Extract the [X, Y] coordinate from the center of the cell holding the provided text.  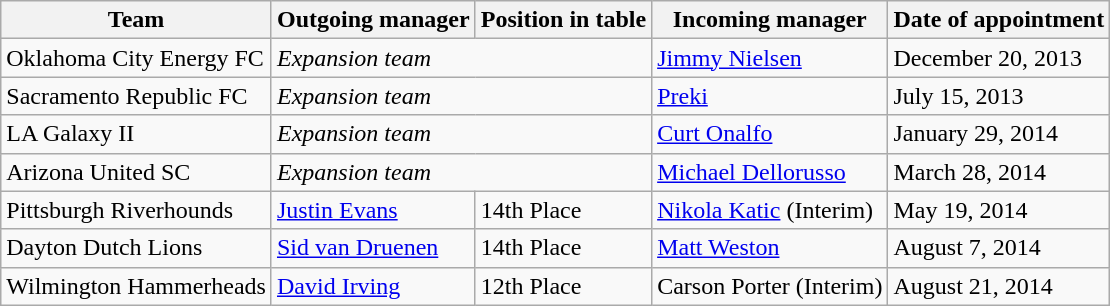
Nikola Katic (Interim) [770, 210]
August 21, 2014 [999, 286]
Curt Onalfo [770, 134]
Incoming manager [770, 20]
Justin Evans [373, 210]
Carson Porter (Interim) [770, 286]
Michael Dellorusso [770, 172]
July 15, 2013 [999, 96]
Matt Weston [770, 248]
Jimmy Nielsen [770, 58]
12th Place [563, 286]
March 28, 2014 [999, 172]
December 20, 2013 [999, 58]
Sid van Druenen [373, 248]
May 19, 2014 [999, 210]
Date of appointment [999, 20]
Sacramento Republic FC [136, 96]
Team [136, 20]
Wilmington Hammerheads [136, 286]
Dayton Dutch Lions [136, 248]
Preki [770, 96]
LA Galaxy II [136, 134]
Pittsburgh Riverhounds [136, 210]
August 7, 2014 [999, 248]
Outgoing manager [373, 20]
January 29, 2014 [999, 134]
David Irving [373, 286]
Oklahoma City Energy FC [136, 58]
Position in table [563, 20]
Arizona United SC [136, 172]
